Extract the [X, Y] coordinate from the center of the cell holding the provided text.  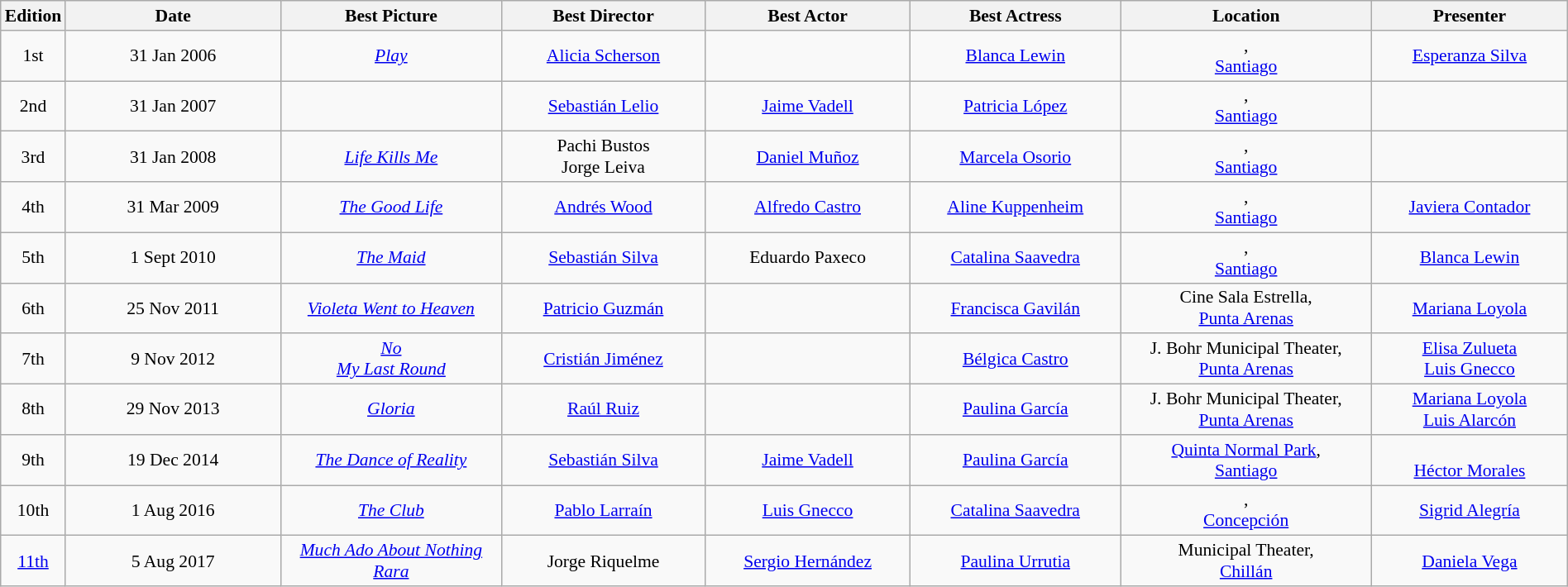
31 Jan 2007 [173, 106]
The Good Life [391, 207]
1 Aug 2016 [173, 509]
Héctor Morales [1470, 460]
Best Picture [391, 16]
Municipal Theater,Chillán [1246, 561]
10th [33, 509]
31 Jan 2006 [173, 55]
29 Nov 2013 [173, 408]
Andrés Wood [604, 207]
Mariana Loyola [1470, 308]
25 Nov 2011 [173, 308]
Edition [33, 16]
Violeta Went to Heaven [391, 308]
Elisa ZuluetaLuis Gnecco [1470, 359]
6th [33, 308]
Cine Sala Estrella,Punta Arenas [1246, 308]
Alfredo Castro [807, 207]
11th [33, 561]
7th [33, 359]
19 Dec 2014 [173, 460]
Best Actor [807, 16]
The Maid [391, 258]
Gloria [391, 408]
Javiera Contador [1470, 207]
4th [33, 207]
Daniel Muñoz [807, 157]
Luis Gnecco [807, 509]
Much Ado About NothingRara [391, 561]
Cristián Jiménez [604, 359]
Daniela Vega [1470, 561]
1 Sept 2010 [173, 258]
Sergio Hernández [807, 561]
5 Aug 2017 [173, 561]
9th [33, 460]
Sebastián Lelio [604, 106]
Marcela Osorio [1016, 157]
5th [33, 258]
Aline Kuppenheim [1016, 207]
The Dance of Reality [391, 460]
Francisca Gavilán [1016, 308]
9 Nov 2012 [173, 359]
31 Mar 2009 [173, 207]
Location [1246, 16]
Pablo Larraín [604, 509]
Mariana LoyolaLuis Alarcón [1470, 408]
Life Kills Me [391, 157]
Paulina Urrutia [1016, 561]
NoMy Last Round [391, 359]
3rd [33, 157]
Patricia López [1016, 106]
1st [33, 55]
8th [33, 408]
Quinta Normal Park,Santiago [1246, 460]
Presenter [1470, 16]
Patricio Guzmán [604, 308]
Sigrid Alegría [1470, 509]
Pachi BustosJorge Leiva [604, 157]
Bélgica Castro [1016, 359]
2nd [33, 106]
Esperanza Silva [1470, 55]
,Concepción [1246, 509]
The Club [391, 509]
Best Director [604, 16]
Alicia Scherson [604, 55]
31 Jan 2008 [173, 157]
Eduardo Paxeco [807, 258]
Jorge Riquelme [604, 561]
Best Actress [1016, 16]
Date [173, 16]
Play [391, 55]
Raúl Ruiz [604, 408]
